Locate the cell with the specified text and output its [x, y] center coordinate. 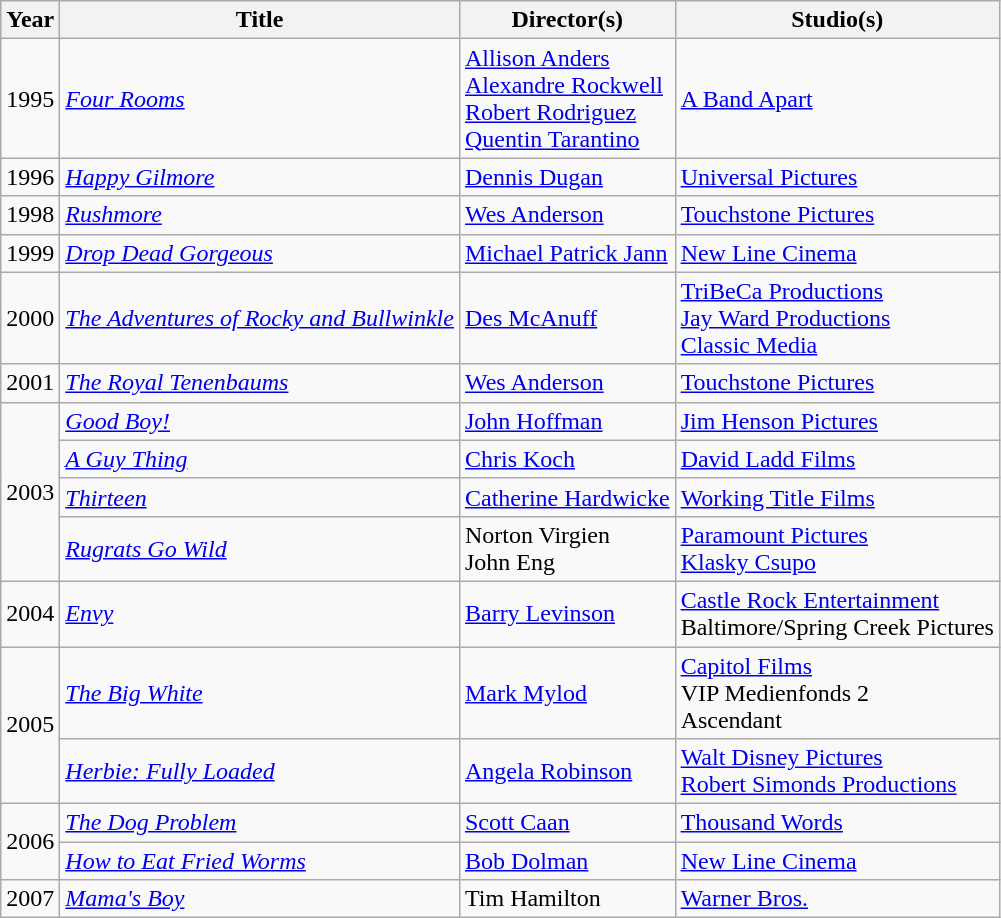
Jim Henson Pictures [837, 421]
Michael Patrick Jann [567, 253]
TriBeCa ProductionsJay Ward ProductionsClassic Media [837, 318]
Walt Disney PicturesRobert Simonds Productions [837, 772]
1998 [30, 215]
Paramount PicturesKlasky Csupo [837, 548]
Rugrats Go Wild [260, 548]
2003 [30, 492]
Envy [260, 614]
Mark Mylod [567, 692]
Catherine Hardwicke [567, 497]
2004 [30, 614]
Studio(s) [837, 20]
Mama's Boy [260, 899]
The Royal Tenenbaums [260, 383]
Happy Gilmore [260, 177]
Castle Rock EntertainmentBaltimore/Spring Creek Pictures [837, 614]
2000 [30, 318]
A Guy Thing [260, 459]
Capitol FilmsVIP Medienfonds 2Ascendant [837, 692]
How to Eat Fried Worms [260, 861]
Universal Pictures [837, 177]
2006 [30, 842]
Working Title Films [837, 497]
2007 [30, 899]
Tim Hamilton [567, 899]
Year [30, 20]
The Big White [260, 692]
Thirteen [260, 497]
David Ladd Films [837, 459]
Four Rooms [260, 98]
Herbie: Fully Loaded [260, 772]
Bob Dolman [567, 861]
The Dog Problem [260, 823]
Allison AndersAlexandre RockwellRobert RodriguezQuentin Tarantino [567, 98]
1995 [30, 98]
Des McAnuff [567, 318]
Drop Dead Gorgeous [260, 253]
Norton VirgienJohn Eng [567, 548]
Title [260, 20]
A Band Apart [837, 98]
Dennis Dugan [567, 177]
1999 [30, 253]
Rushmore [260, 215]
2005 [30, 724]
1996 [30, 177]
Scott Caan [567, 823]
John Hoffman [567, 421]
Warner Bros. [837, 899]
The Adventures of Rocky and Bullwinkle [260, 318]
Thousand Words [837, 823]
Barry Levinson [567, 614]
Director(s) [567, 20]
2001 [30, 383]
Good Boy! [260, 421]
Angela Robinson [567, 772]
Chris Koch [567, 459]
